Locate the cell with the specified text and output its (x, y) center coordinate. 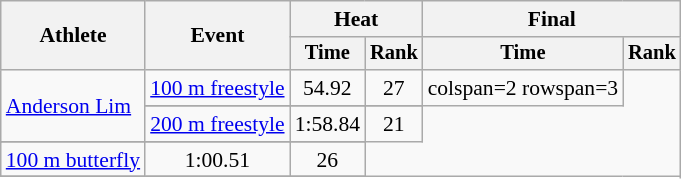
1:58.84 (328, 124)
Anderson Lim (73, 106)
54.92 (328, 88)
200 m freestyle (217, 124)
26 (328, 160)
Final (552, 19)
21 (394, 124)
27 (394, 88)
1:00.51 (217, 160)
Heat (356, 19)
colspan=2 rowspan=3 (524, 88)
Event (217, 36)
Athlete (73, 36)
100 m freestyle (217, 88)
100 m butterfly (73, 160)
